Pinpoint the cell where the given text exists, returning its [X, Y] midpoint coordinate. 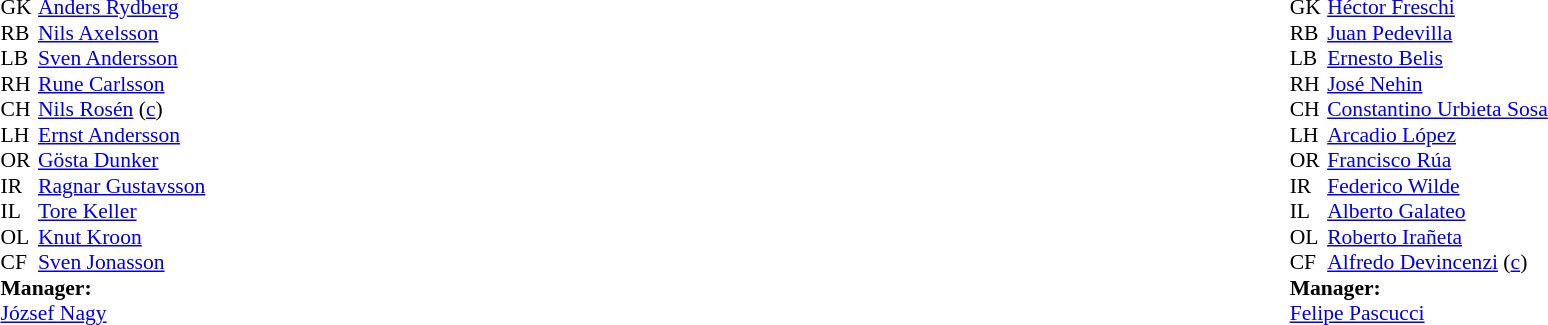
Tore Keller [122, 211]
Constantino Urbieta Sosa [1438, 109]
Federico Wilde [1438, 186]
Nils Rosén (c) [122, 109]
Juan Pedevilla [1438, 33]
Knut Kroon [122, 237]
Ragnar Gustavsson [122, 186]
Alfredo Devincenzi (c) [1438, 263]
Roberto Irañeta [1438, 237]
Francisco Rúa [1438, 161]
Alberto Galateo [1438, 211]
Nils Axelsson [122, 33]
Arcadio López [1438, 135]
José Nehin [1438, 84]
Sven Andersson [122, 59]
Sven Jonasson [122, 263]
Gösta Dunker [122, 161]
Ernst Andersson [122, 135]
Ernesto Belis [1438, 59]
Rune Carlsson [122, 84]
